Detect which cell encompasses the target text, then output its (X, Y) center coordinate. 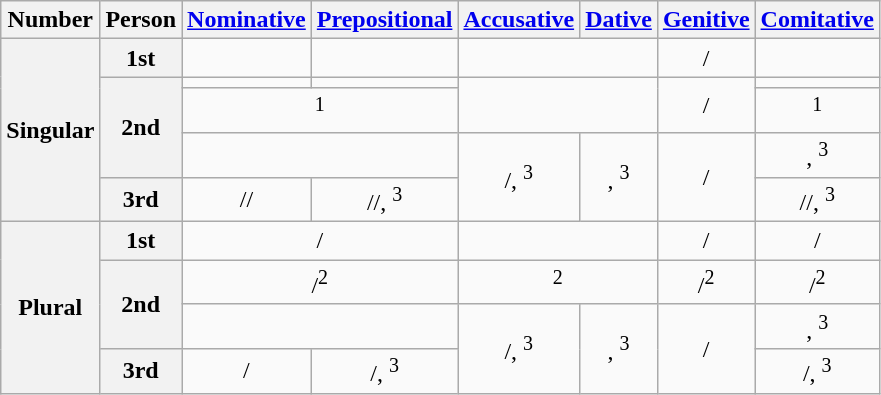
Singular (50, 130)
Plural (50, 308)
Number (50, 20)
// (247, 200)
Person (141, 20)
2 (558, 282)
Prepositional (384, 20)
Dative (619, 20)
Accusative (519, 20)
Nominative (247, 20)
Genitive (706, 20)
Comitative (817, 20)
